Determine the (x, y) coordinate at the center of the cell enclosing the given text.  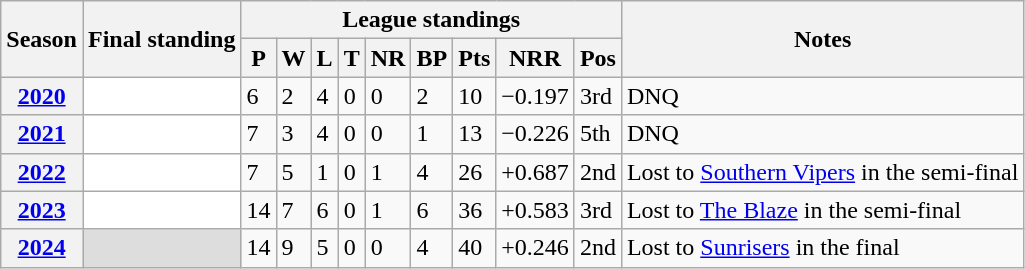
NRR (536, 58)
Final standing (161, 39)
T (352, 58)
2024 (42, 248)
3 (294, 134)
40 (474, 248)
Season (42, 39)
League standings (431, 20)
P (258, 58)
Pos (598, 58)
L (324, 58)
BP (432, 58)
13 (474, 134)
Pts (474, 58)
Lost to Southern Vipers in the semi-final (822, 172)
−0.197 (536, 96)
5th (598, 134)
Lost to The Blaze in the semi-final (822, 210)
2020 (42, 96)
9 (294, 248)
2022 (42, 172)
26 (474, 172)
36 (474, 210)
2023 (42, 210)
10 (474, 96)
+0.687 (536, 172)
Lost to Sunrisers in the final (822, 248)
Notes (822, 39)
NR (388, 58)
2021 (42, 134)
−0.226 (536, 134)
+0.246 (536, 248)
W (294, 58)
+0.583 (536, 210)
